Identify which cell holds the provided text, then report its [X, Y] central coordinate. 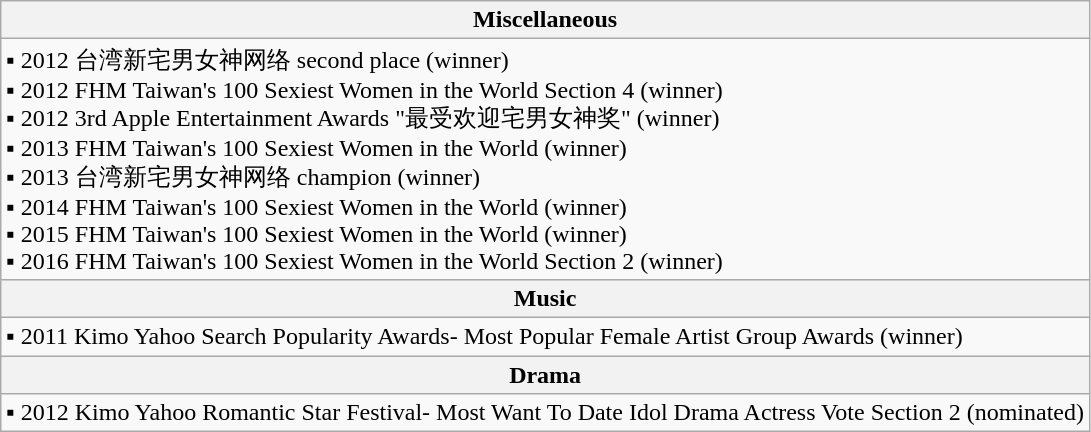
Drama [546, 375]
▪ 2012 Kimo Yahoo Romantic Star Festival- Most Want To Date Idol Drama Actress Vote Section 2 (nominated) [546, 413]
Music [546, 298]
Miscellaneous [546, 20]
▪ 2011 Kimo Yahoo Search Popularity Awards- Most Popular Female Artist Group Awards (winner) [546, 336]
